Detect which cell encompasses the target text, then output its (x, y) center coordinate. 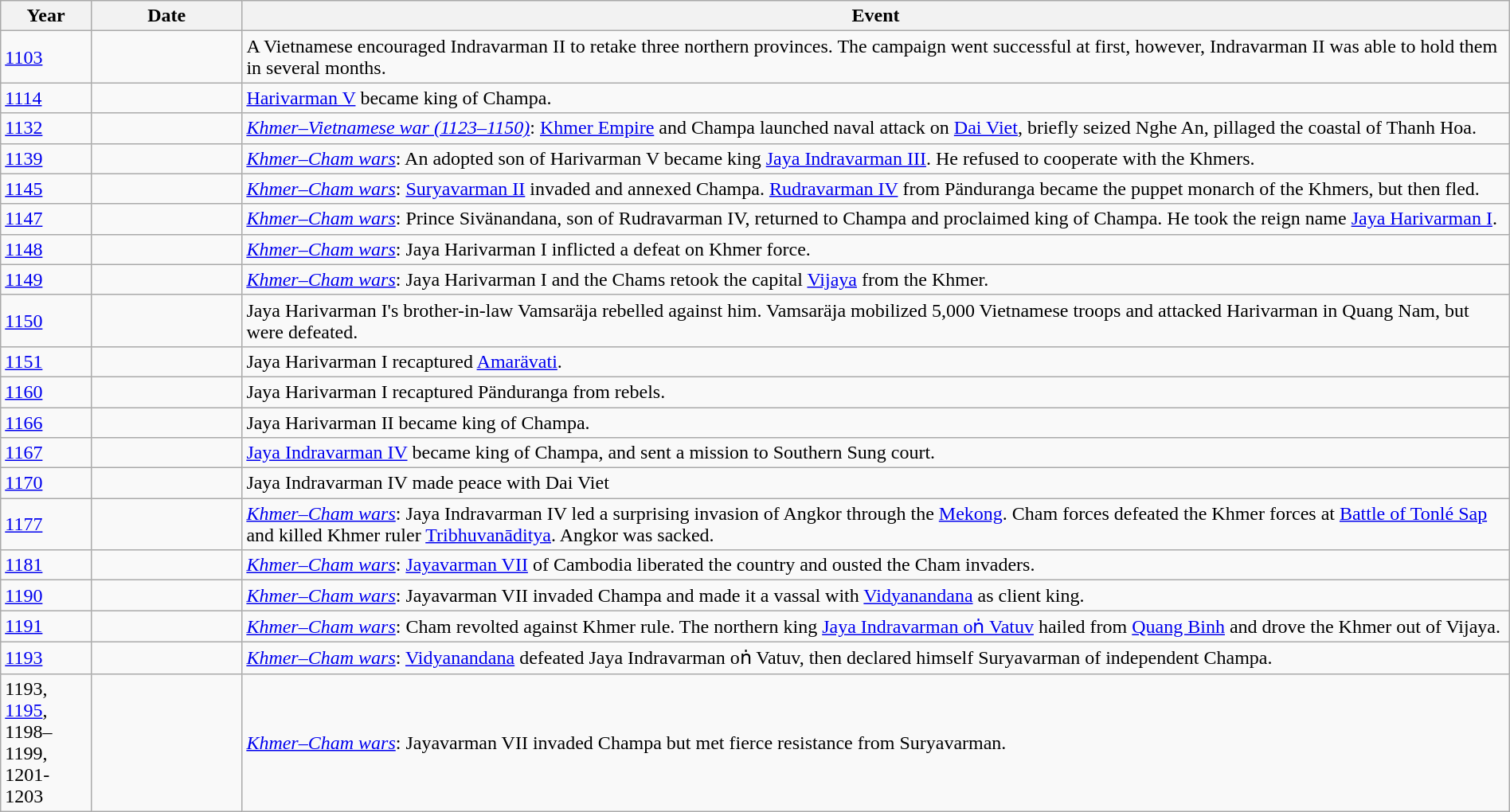
1103 (46, 57)
1150 (46, 320)
1167 (46, 453)
Jaya Indravarman IV made peace with Dai Viet (876, 483)
Jaya Indravarman IV became king of Champa, and sent a mission to Southern Sung court. (876, 453)
1193 (46, 658)
1148 (46, 249)
1193, 1195, 1198–1199, 1201-1203 (46, 742)
1166 (46, 423)
1151 (46, 361)
1149 (46, 279)
1170 (46, 483)
1114 (46, 98)
1145 (46, 189)
Harivarman V became king of Champa. (876, 98)
Date (166, 16)
Jaya Harivarman II became king of Champa. (876, 423)
1139 (46, 158)
1181 (46, 565)
Khmer–Cham wars: Jaya Harivarman I inflicted a defeat on Khmer force. (876, 249)
Khmer–Cham wars: Jayavarman VII invaded Champa and made it a vassal with Vidyanandana as client king. (876, 595)
Jaya Harivarman I recaptured Pänduranga from rebels. (876, 392)
Year (46, 16)
Khmer–Cham wars: Vidyanandana defeated Jaya Indravarman oṅ Vatuv, then declared himself Suryavarman of independent Champa. (876, 658)
1132 (46, 128)
1177 (46, 524)
Khmer–Cham wars: Jaya Harivarman I and the Chams retook the capital Vijaya from the Khmer. (876, 279)
1190 (46, 595)
1191 (46, 627)
Khmer–Cham wars: Jayavarman VII of Cambodia liberated the country and ousted the Cham invaders. (876, 565)
1147 (46, 219)
Khmer–Cham wars: An adopted son of Harivarman V became king Jaya Indravarman III. He refused to cooperate with the Khmers. (876, 158)
Event (876, 16)
Khmer–Cham wars: Jayavarman VII invaded Champa but met fierce resistance from Suryavarman. (876, 742)
Khmer–Cham wars: Suryavarman II invaded and annexed Champa. Rudravarman IV from Pänduranga became the puppet monarch of the Khmers, but then fled. (876, 189)
Jaya Harivarman I recaptured Amarävati. (876, 361)
1160 (46, 392)
